For the text-containing cell, return its midpoint in [x, y] coordinate format. 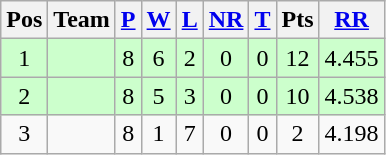
T [262, 20]
6 [158, 58]
4.455 [352, 58]
RR [352, 20]
Pts [298, 20]
4.538 [352, 96]
Pos [24, 20]
Team [82, 20]
7 [190, 134]
NR [226, 20]
5 [158, 96]
4.198 [352, 134]
12 [298, 58]
P [128, 20]
L [190, 20]
10 [298, 96]
W [158, 20]
